For the text-containing cell, return its midpoint in (x, y) coordinate format. 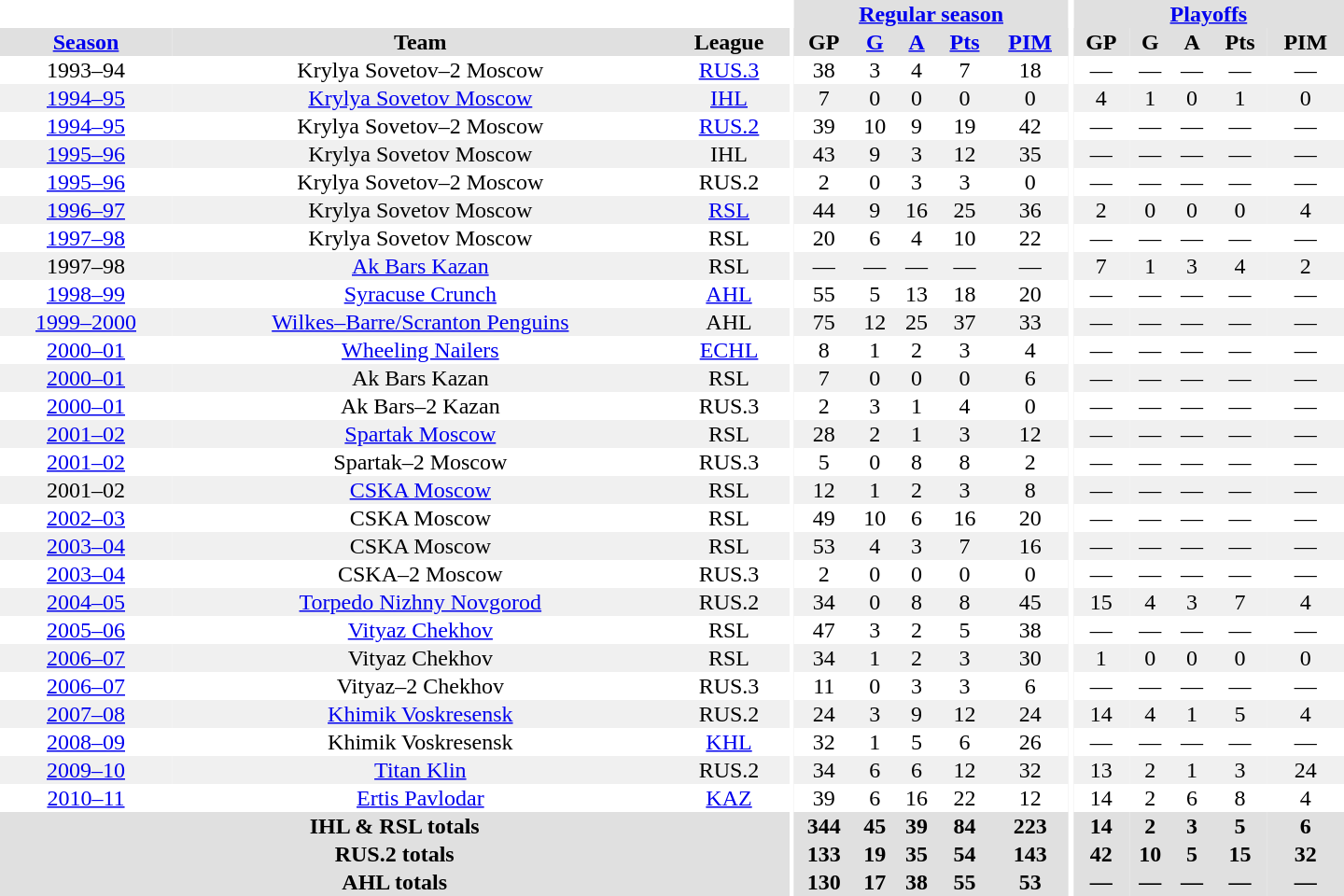
143 (1029, 854)
17 (875, 882)
KHL (730, 742)
2008–09 (86, 742)
2005–06 (86, 630)
Playoffs (1209, 14)
AHL totals (394, 882)
1993–94 (86, 70)
37 (964, 322)
League (730, 42)
Team (420, 42)
28 (823, 434)
2002–03 (86, 518)
1996–97 (86, 210)
33 (1029, 322)
344 (823, 826)
54 (964, 854)
36 (1029, 210)
Ertis Pavlodar (420, 798)
Vityaz–2 Chekhov (420, 686)
ECHL (730, 350)
2007–08 (86, 714)
Regular season (931, 14)
Torpedo Nizhny Novgorod (420, 602)
130 (823, 882)
49 (823, 518)
11 (823, 686)
Wheeling Nailers (420, 350)
30 (1029, 658)
Syracuse Crunch (420, 294)
1998–99 (86, 294)
Ak Bars–2 Kazan (420, 406)
2004–05 (86, 602)
44 (823, 210)
2010–11 (86, 798)
1999–2000 (86, 322)
223 (1029, 826)
Spartak Moscow (420, 434)
RUS.2 totals (394, 854)
47 (823, 630)
26 (1029, 742)
84 (964, 826)
CSKA–2 Moscow (420, 574)
IHL & RSL totals (394, 826)
43 (823, 154)
75 (823, 322)
2009–10 (86, 770)
Wilkes–Barre/Scranton Penguins (420, 322)
133 (823, 854)
Spartak–2 Moscow (420, 462)
KAZ (730, 798)
Titan Klin (420, 770)
Season (86, 42)
